Output the (X, Y) coordinate of the center of the cell containing the given text.  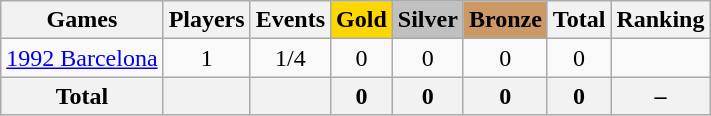
1/4 (290, 58)
Players (206, 20)
1 (206, 58)
Silver (428, 20)
Bronze (505, 20)
Events (290, 20)
Gold (362, 20)
– (660, 96)
1992 Barcelona (82, 58)
Ranking (660, 20)
Games (82, 20)
